Extract the (x, y) coordinate from the center of the cell holding the provided text.  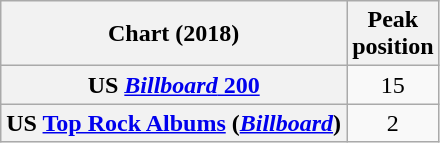
2 (393, 123)
15 (393, 85)
US Billboard 200 (174, 85)
Peak position (393, 34)
Chart (2018) (174, 34)
US Top Rock Albums (Billboard) (174, 123)
